Identify which cell holds the provided text, then report its (x, y) central coordinate. 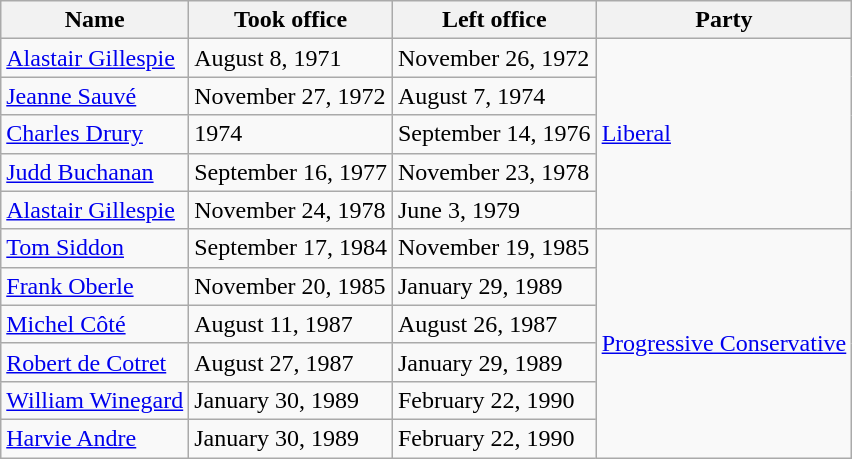
William Winegard (95, 400)
Charles Drury (95, 134)
August 7, 1974 (494, 96)
Took office (291, 20)
Michel Côté (95, 324)
September 16, 1977 (291, 172)
Tom Siddon (95, 248)
August 26, 1987 (494, 324)
Harvie Andre (95, 438)
Left office (494, 20)
August 8, 1971 (291, 58)
November 26, 1972 (494, 58)
Progressive Conservative (724, 343)
Frank Oberle (95, 286)
Name (95, 20)
November 19, 1985 (494, 248)
November 27, 1972 (291, 96)
September 14, 1976 (494, 134)
June 3, 1979 (494, 210)
November 24, 1978 (291, 210)
Party (724, 20)
August 27, 1987 (291, 362)
Robert de Cotret (95, 362)
Liberal (724, 134)
August 11, 1987 (291, 324)
Judd Buchanan (95, 172)
November 20, 1985 (291, 286)
September 17, 1984 (291, 248)
November 23, 1978 (494, 172)
1974 (291, 134)
Jeanne Sauvé (95, 96)
